Scan for the cell matching the given text and deliver its [X, Y] coordinate at center. 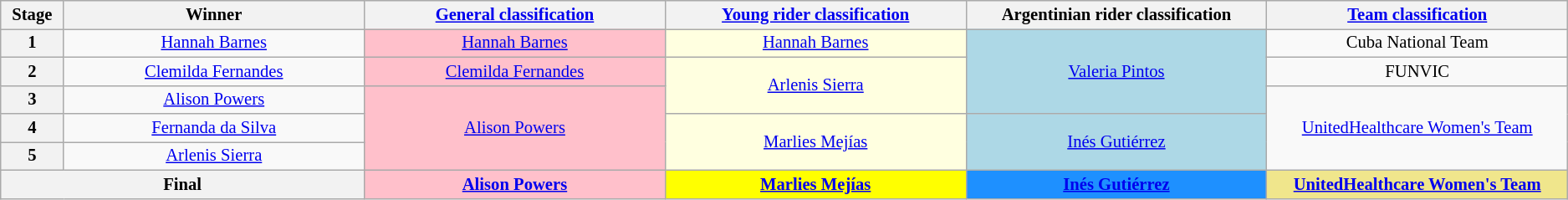
Team classification [1417, 14]
3 [32, 100]
Valeria Pintos [1116, 70]
Young rider classification [815, 14]
Winner [214, 14]
2 [32, 71]
4 [32, 128]
Stage [32, 14]
1 [32, 43]
Final [182, 184]
5 [32, 156]
Argentinian rider classification [1116, 14]
General classification [515, 14]
FUNVIC [1417, 71]
Fernanda da Silva [214, 128]
Cuba National Team [1417, 43]
